Return [x, y] of the center of cell containing provided text 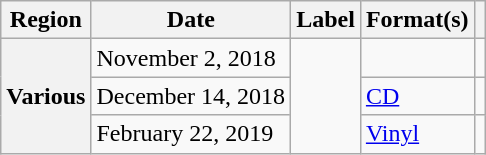
Vinyl [417, 134]
December 14, 2018 [191, 96]
Format(s) [417, 20]
November 2, 2018 [191, 58]
February 22, 2019 [191, 134]
Region [46, 20]
Various [46, 96]
Date [191, 20]
CD [417, 96]
Label [326, 20]
